Identify which cell holds the provided text, then report its (X, Y) central coordinate. 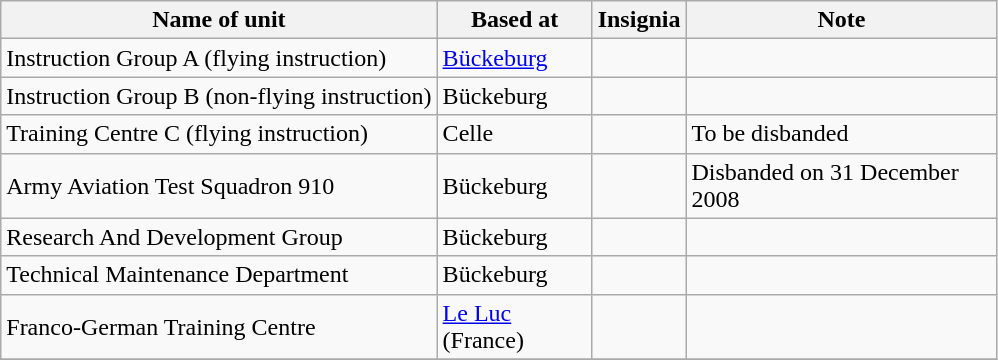
Celle (514, 134)
Based at (514, 20)
To be disbanded (842, 134)
Instruction Group A (flying instruction) (219, 58)
Note (842, 20)
Insignia (639, 20)
Disbanded on 31 December 2008 (842, 186)
Instruction Group B (non-flying instruction) (219, 96)
Army Aviation Test Squadron 910 (219, 186)
Le Luc (France) (514, 326)
Franco-German Training Centre (219, 326)
Technical Maintenance Department (219, 275)
Training Centre C (flying instruction) (219, 134)
Research And Development Group (219, 237)
Name of unit (219, 20)
